From the cell containing the given text, extract its center point as (x, y) coordinate. 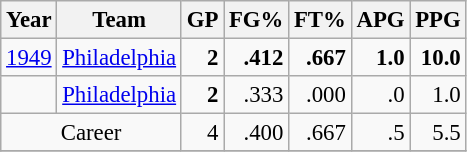
Year (29, 20)
.0 (380, 95)
10.0 (438, 58)
.000 (320, 95)
.400 (256, 133)
.412 (256, 58)
1949 (29, 58)
Team (119, 20)
.5 (380, 133)
GP (202, 20)
FT% (320, 20)
PPG (438, 20)
FG% (256, 20)
4 (202, 133)
Career (92, 133)
.333 (256, 95)
APG (380, 20)
5.5 (438, 133)
